Search for the cell housing the specified text and yield its [x, y] center coordinate. 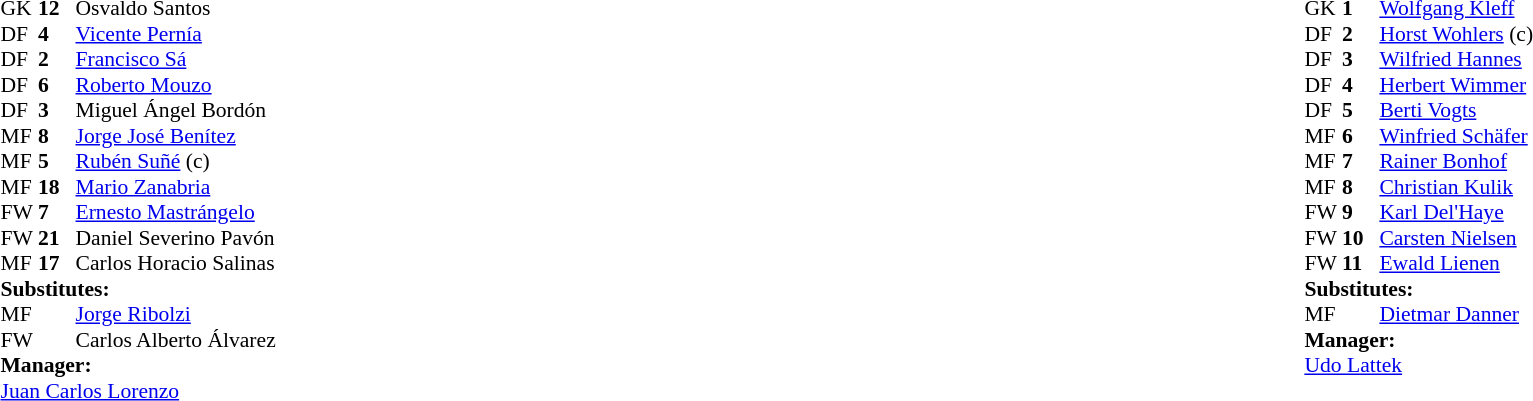
Karl Del'Haye [1456, 213]
Carsten Nielsen [1456, 238]
Vicente Pernía [176, 34]
Miguel Ángel Bordón [176, 111]
18 [57, 187]
10 [1361, 238]
Daniel Severino Pavón [176, 238]
Dietmar Danner [1456, 315]
Udo Lattek [1418, 365]
9 [1361, 213]
Rubén Suñé (c) [176, 161]
Mario Zanabria [176, 187]
Wilfried Hannes [1456, 59]
Herbert Wimmer [1456, 85]
11 [1361, 263]
Berti Vogts [1456, 111]
Horst Wohlers (c) [1456, 34]
Roberto Mouzo [176, 85]
Christian Kulik [1456, 187]
Rainer Bonhof [1456, 161]
Carlos Alberto Álvarez [176, 340]
Ewald Lienen [1456, 263]
17 [57, 263]
Jorge Ribolzi [176, 315]
21 [57, 238]
Ernesto Mastrángelo [176, 213]
Jorge José Benítez [176, 136]
Francisco Sá [176, 59]
Carlos Horacio Salinas [176, 263]
Winfried Schäfer [1456, 136]
